Return (X, Y) of the center of cell containing provided text 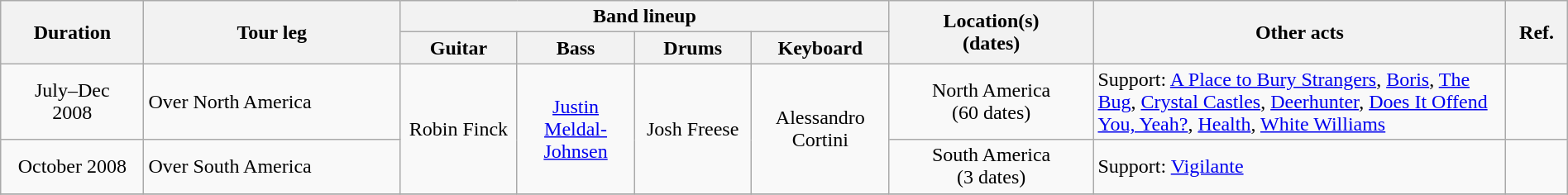
Alessandro Cortini (820, 129)
Band lineup (645, 17)
Guitar (459, 48)
Ref. (1537, 32)
JustinMeldal-Johnsen (576, 129)
Keyboard (820, 48)
Bass (576, 48)
Over North America (272, 102)
Tour leg (272, 32)
July–Dec2008 (73, 102)
Drums (693, 48)
Over South America (272, 167)
Robin Finck (459, 129)
South America(3 dates) (991, 167)
Josh Freese (693, 129)
Duration (73, 32)
Support: A Place to Bury Strangers, Boris, The Bug, Crystal Castles, Deerhunter, Does It Offend You, Yeah?, Health, White Williams (1300, 102)
Support: Vigilante (1300, 167)
Other acts (1300, 32)
Location(s)(dates) (991, 32)
October 2008 (73, 167)
North America(60 dates) (991, 102)
